Extract the [x, y] coordinate from the center of the cell holding the provided text.  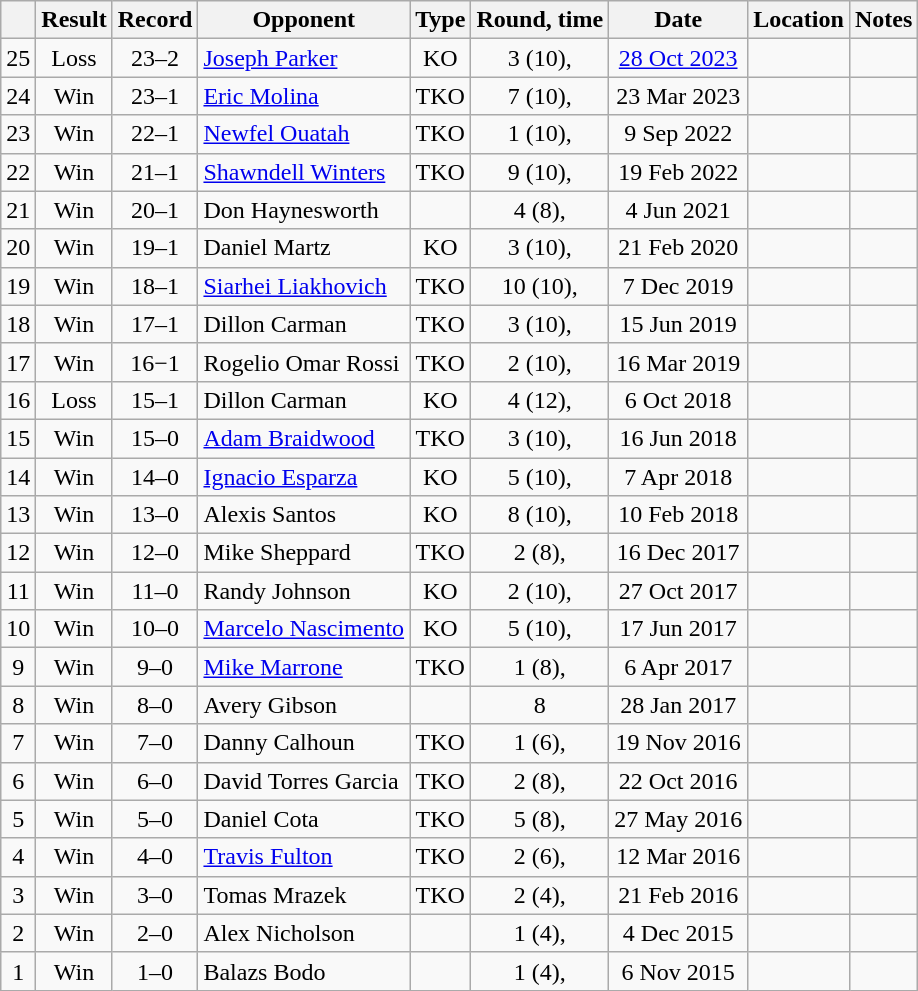
Don Haynesworth [304, 210]
Balazs Bodo [304, 971]
Daniel Cota [304, 819]
13–0 [155, 515]
1 (6), [540, 743]
Ignacio Esparza [304, 477]
24 [18, 96]
7 Dec 2019 [678, 286]
1–0 [155, 971]
12 Mar 2016 [678, 857]
2 [18, 933]
11–0 [155, 591]
4–0 [155, 857]
28 Jan 2017 [678, 705]
4 [18, 857]
Randy Johnson [304, 591]
12–0 [155, 553]
19–1 [155, 248]
15–0 [155, 438]
20–1 [155, 210]
25 [18, 58]
13 [18, 515]
1 (10), [540, 134]
Date [678, 20]
21 [18, 210]
Rogelio Omar Rossi [304, 362]
4 (12), [540, 400]
12 [18, 553]
5 (8), [540, 819]
Eric Molina [304, 96]
14 [18, 477]
7–0 [155, 743]
27 May 2016 [678, 819]
4 Jun 2021 [678, 210]
16 Mar 2019 [678, 362]
17–1 [155, 324]
Daniel Martz [304, 248]
21–1 [155, 172]
Record [155, 20]
27 Oct 2017 [678, 591]
17 [18, 362]
15 [18, 438]
19 Feb 2022 [678, 172]
23–2 [155, 58]
9 Sep 2022 [678, 134]
8–0 [155, 705]
6 [18, 781]
David Torres Garcia [304, 781]
5 [18, 819]
Avery Gibson [304, 705]
15–1 [155, 400]
Notes [883, 20]
1 (8), [540, 667]
11 [18, 591]
16 Jun 2018 [678, 438]
6 Oct 2018 [678, 400]
20 [18, 248]
21 Feb 2016 [678, 895]
7 [18, 743]
16 Dec 2017 [678, 553]
9–0 [155, 667]
18–1 [155, 286]
9 [18, 667]
Danny Calhoun [304, 743]
Alexis Santos [304, 515]
10 (10), [540, 286]
2 (6), [540, 857]
Mike Marrone [304, 667]
10 [18, 629]
Tomas Mrazek [304, 895]
9 (10), [540, 172]
5–0 [155, 819]
23 [18, 134]
22–1 [155, 134]
Travis Fulton [304, 857]
10 Feb 2018 [678, 515]
Opponent [304, 20]
Result [74, 20]
19 Nov 2016 [678, 743]
17 Jun 2017 [678, 629]
6 Nov 2015 [678, 971]
16−1 [155, 362]
7 (10), [540, 96]
Alex Nicholson [304, 933]
22 [18, 172]
4 (8), [540, 210]
Type [440, 20]
4 Dec 2015 [678, 933]
22 Oct 2016 [678, 781]
15 Jun 2019 [678, 324]
18 [18, 324]
2 (4), [540, 895]
Shawndell Winters [304, 172]
23–1 [155, 96]
19 [18, 286]
Newfel Ouatah [304, 134]
2–0 [155, 933]
Adam Braidwood [304, 438]
7 Apr 2018 [678, 477]
Marcelo Nascimento [304, 629]
8 (10), [540, 515]
21 Feb 2020 [678, 248]
Location [799, 20]
1 [18, 971]
16 [18, 400]
Siarhei Liakhovich [304, 286]
3 [18, 895]
14–0 [155, 477]
3–0 [155, 895]
10–0 [155, 629]
6 Apr 2017 [678, 667]
6–0 [155, 781]
28 Oct 2023 [678, 58]
Joseph Parker [304, 58]
23 Mar 2023 [678, 96]
Mike Sheppard [304, 553]
Round, time [540, 20]
